Search for the cell housing the specified text and yield its (x, y) center coordinate. 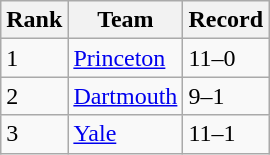
2 (34, 96)
Record (226, 20)
Princeton (126, 58)
9–1 (226, 96)
11–1 (226, 134)
1 (34, 58)
3 (34, 134)
Yale (126, 134)
Dartmouth (126, 96)
11–0 (226, 58)
Rank (34, 20)
Team (126, 20)
